Identify which cell holds the provided text, then report its (X, Y) central coordinate. 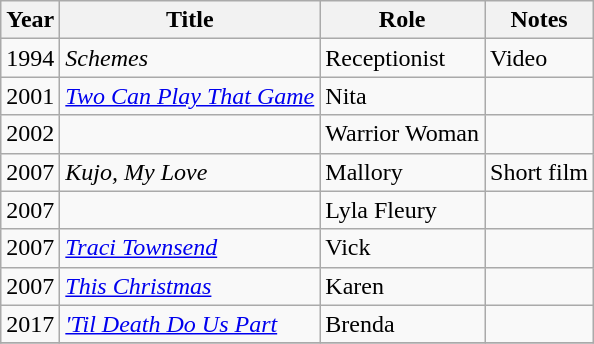
2002 (30, 134)
Vick (402, 248)
1994 (30, 58)
Short film (538, 172)
'Til Death Do Us Part (190, 324)
Karen (402, 286)
Role (402, 20)
This Christmas (190, 286)
Traci Townsend (190, 248)
Brenda (402, 324)
2017 (30, 324)
Receptionist (402, 58)
Notes (538, 20)
Video (538, 58)
Kujo, My Love (190, 172)
Mallory (402, 172)
Schemes (190, 58)
Lyla Fleury (402, 210)
2001 (30, 96)
Nita (402, 96)
Title (190, 20)
Year (30, 20)
Warrior Woman (402, 134)
Two Can Play That Game (190, 96)
